Output the [X, Y] coordinate of the center of the cell containing the given text.  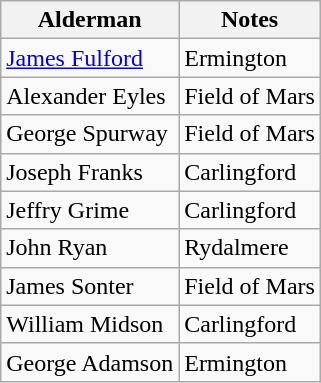
John Ryan [90, 248]
Joseph Franks [90, 172]
William Midson [90, 324]
Rydalmere [250, 248]
James Sonter [90, 286]
Alderman [90, 20]
James Fulford [90, 58]
George Adamson [90, 362]
Jeffry Grime [90, 210]
Notes [250, 20]
Alexander Eyles [90, 96]
George Spurway [90, 134]
